Identify which cell holds the provided text, then report its [X, Y] central coordinate. 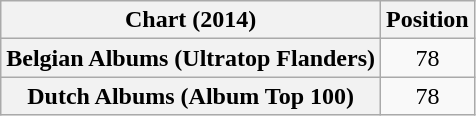
Dutch Albums (Album Top 100) [191, 96]
Belgian Albums (Ultratop Flanders) [191, 58]
Chart (2014) [191, 20]
Position [428, 20]
